Scan for the cell matching the given text and deliver its (X, Y) coordinate at center. 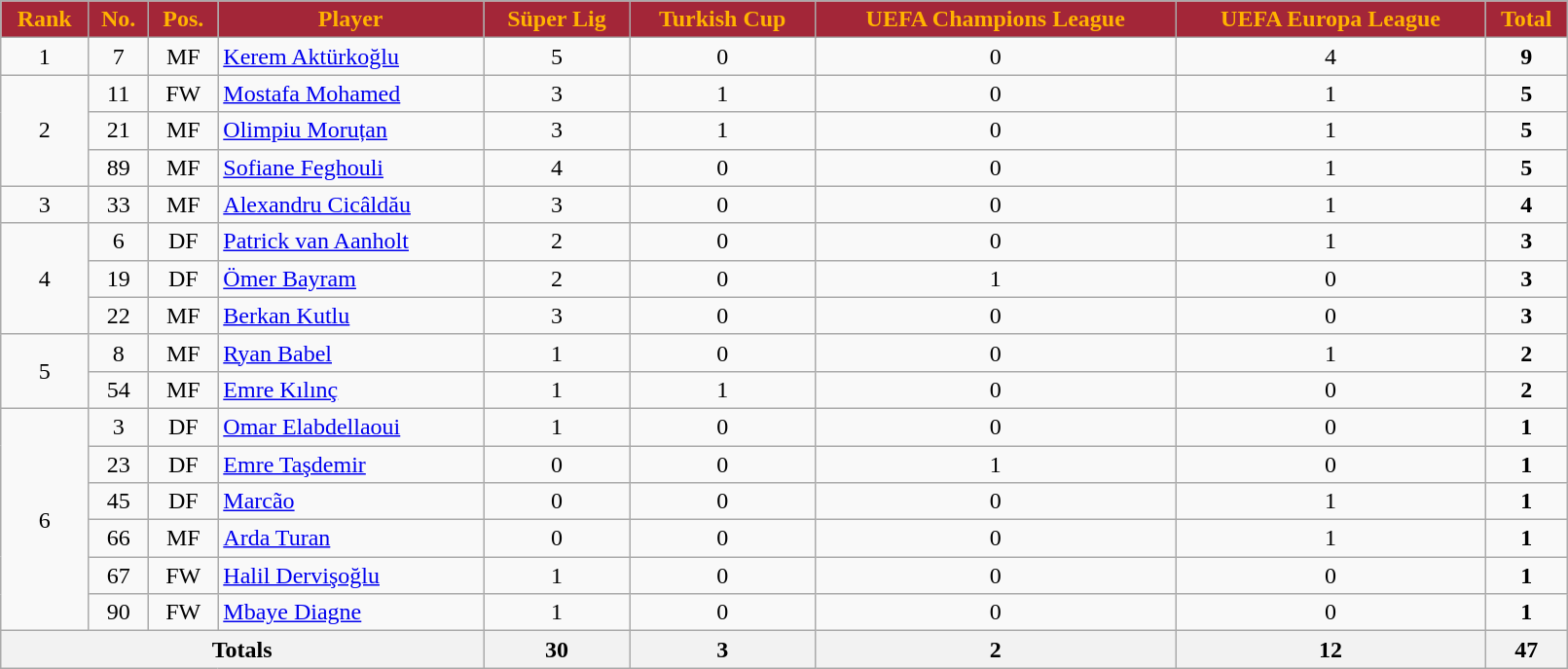
Pos. (183, 19)
Player (350, 19)
Alexandru Cicâldău (350, 204)
11 (119, 93)
UEFA Champions League (995, 19)
47 (1526, 650)
30 (557, 650)
22 (119, 316)
Totals (242, 650)
Berkan Kutlu (350, 316)
54 (119, 390)
19 (119, 279)
45 (119, 502)
Rank (45, 19)
23 (119, 465)
Emre Taşdemir (350, 465)
UEFA Europa League (1330, 19)
67 (119, 576)
Marcão (350, 502)
Mostafa Mohamed (350, 93)
Sofiane Feghouli (350, 167)
Olimpiu Moruțan (350, 130)
89 (119, 167)
Emre Kılınç (350, 390)
Arda Turan (350, 539)
Patrick van Aanholt (350, 242)
7 (119, 56)
Mbaye Diagne (350, 613)
Süper Lig (557, 19)
90 (119, 613)
Kerem Aktürkoğlu (350, 56)
Halil Dervişoğlu (350, 576)
12 (1330, 650)
Total (1526, 19)
8 (119, 353)
21 (119, 130)
33 (119, 204)
Turkish Cup (722, 19)
66 (119, 539)
Ryan Babel (350, 353)
Ömer Bayram (350, 279)
No. (119, 19)
9 (1526, 56)
Omar Elabdellaoui (350, 427)
